Detect which cell encompasses the target text, then output its (x, y) center coordinate. 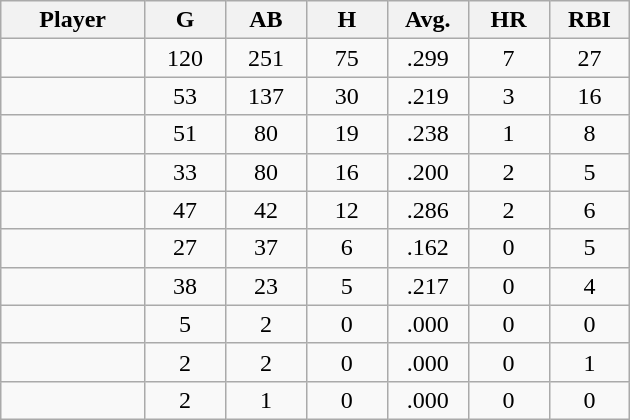
RBI (590, 20)
51 (186, 134)
G (186, 20)
75 (346, 58)
Player (73, 20)
42 (266, 210)
8 (590, 134)
12 (346, 210)
251 (266, 58)
53 (186, 96)
137 (266, 96)
30 (346, 96)
.162 (428, 248)
33 (186, 172)
23 (266, 286)
.219 (428, 96)
.238 (428, 134)
HR (508, 20)
AB (266, 20)
38 (186, 286)
.299 (428, 58)
37 (266, 248)
4 (590, 286)
3 (508, 96)
.217 (428, 286)
Avg. (428, 20)
47 (186, 210)
.286 (428, 210)
120 (186, 58)
7 (508, 58)
.200 (428, 172)
19 (346, 134)
H (346, 20)
